Detect which cell encompasses the target text, then output its [X, Y] center coordinate. 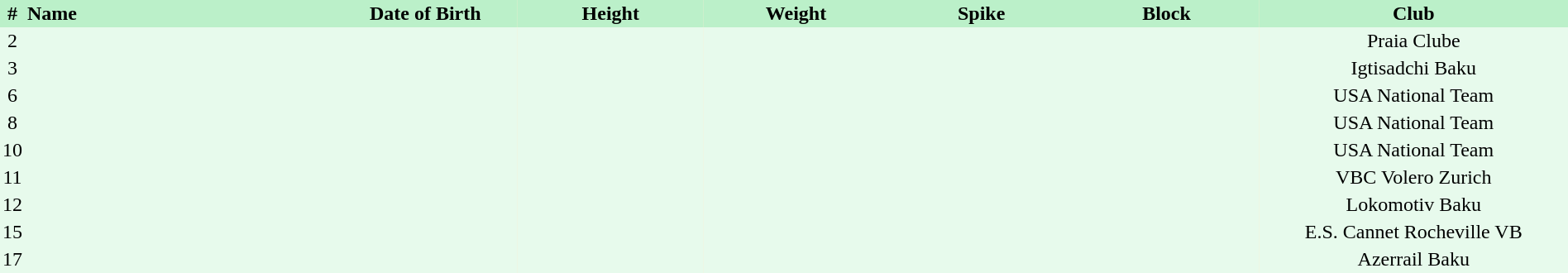
6 [12, 96]
8 [12, 122]
Name [179, 13]
17 [12, 260]
Height [610, 13]
Weight [796, 13]
3 [12, 68]
10 [12, 151]
Praia Clube [1414, 41]
15 [12, 232]
11 [12, 177]
Spike [982, 13]
2 [12, 41]
Azerrail Baku [1414, 260]
Date of Birth [425, 13]
12 [12, 205]
Igtisadchi Baku [1414, 68]
E.S. Cannet Rocheville VB [1414, 232]
VBC Volero Zurich [1414, 177]
# [12, 13]
Lokomotiv Baku [1414, 205]
Club [1414, 13]
Block [1167, 13]
